Determine the (X, Y) coordinate at the center of the cell enclosing the given text.  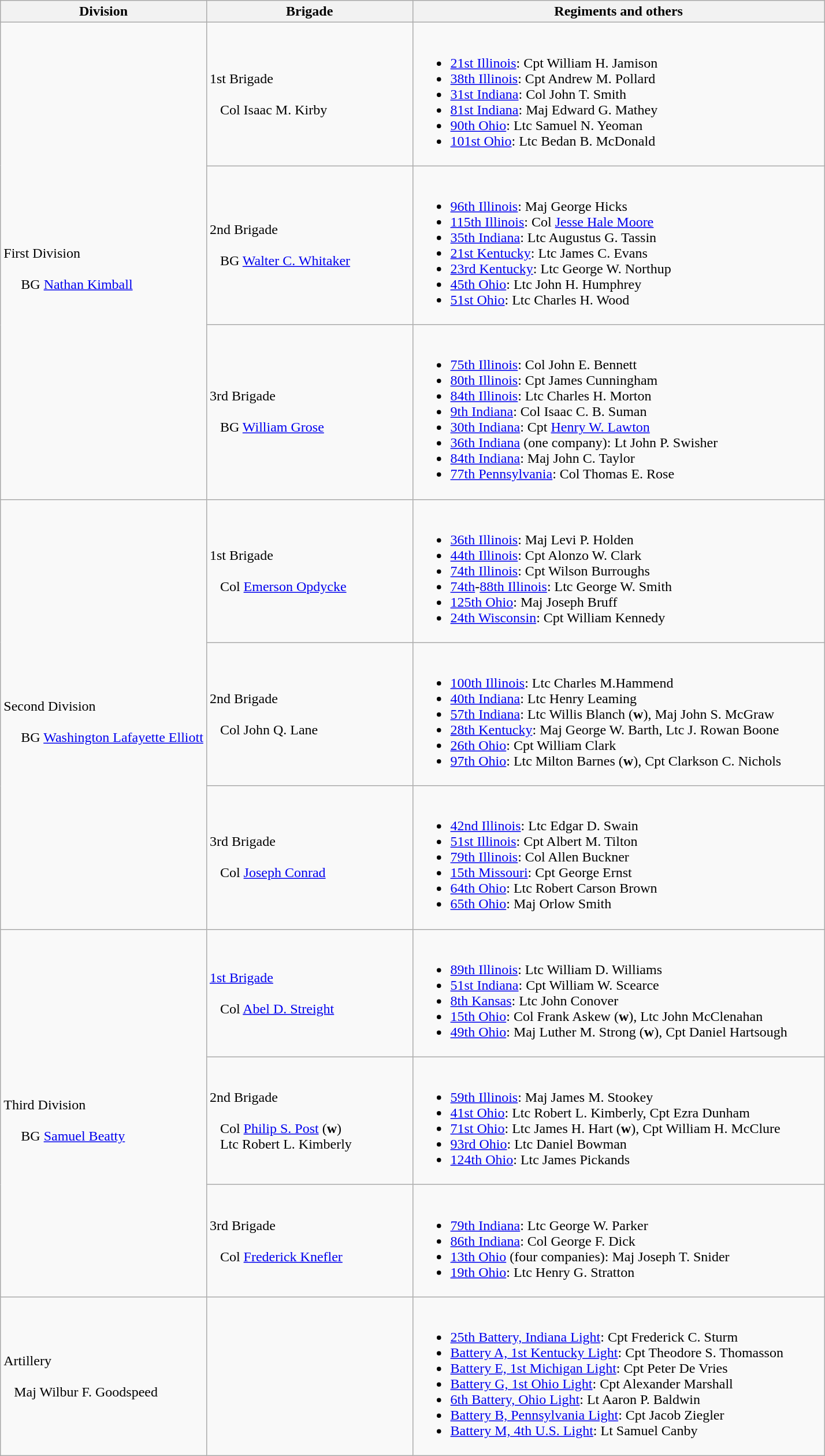
1st Brigade Col Emerson Opdycke (310, 571)
2nd Brigade BG Walter C. Whitaker (310, 245)
3rd Brigade BG William Grose (310, 412)
3rd Brigade Col Frederick Knefler (310, 1240)
2nd Brigade Col Philip S. Post (w) Ltc Robert L. Kimberly (310, 1121)
2nd Brigade Col John Q. Lane (310, 714)
Second Division BG Washington Lafayette Elliott (104, 714)
3rd Brigade Col Joseph Conrad (310, 857)
79th Indiana: Ltc George W. Parker86th Indiana: Col George F. Dick13th Ohio (four companies): Maj Joseph T. Snider19th Ohio: Ltc Henry G. Stratton (618, 1240)
First Division BG Nathan Kimball (104, 261)
Artillery Maj Wilbur F. Goodspeed (104, 1376)
1st Brigade Col Abel D. Streight (310, 993)
Third Division BG Samuel Beatty (104, 1113)
Regiments and others (618, 12)
Brigade (310, 12)
1st Brigade Col Isaac M. Kirby (310, 94)
Division (104, 12)
